Identify which cell holds the provided text, then report its [X, Y] central coordinate. 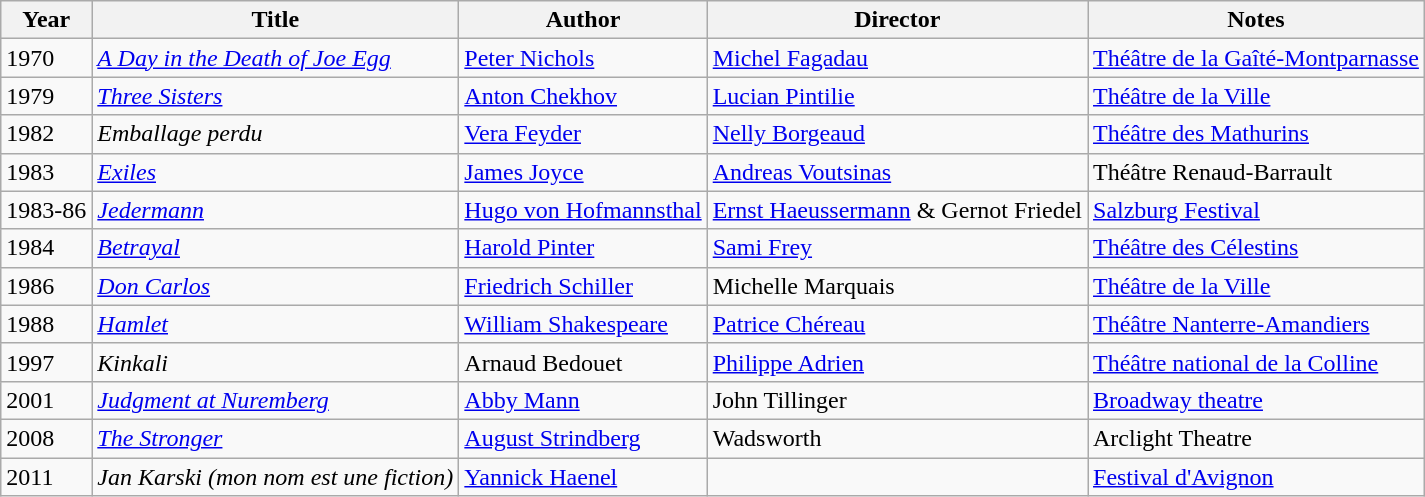
Nelly Borgeaud [897, 134]
Jan Karski (mon nom est une fiction) [276, 477]
Salzburg Festival [1256, 210]
Judgment at Nuremberg [276, 400]
The Stronger [276, 438]
James Joyce [583, 172]
1979 [46, 96]
Kinkali [276, 362]
Théâtre des Célestins [1256, 248]
Théâtre Renaud-Barrault [1256, 172]
John Tillinger [897, 400]
2011 [46, 477]
Wadsworth [897, 438]
Notes [1256, 20]
Three Sisters [276, 96]
Lucian Pintilie [897, 96]
Philippe Adrien [897, 362]
1970 [46, 58]
A Day in the Death of Joe Egg [276, 58]
Théâtre Nanterre-Amandiers [1256, 324]
Sami Frey [897, 248]
Author [583, 20]
2001 [46, 400]
2008 [46, 438]
1983-86 [46, 210]
Peter Nichols [583, 58]
Broadway theatre [1256, 400]
Betrayal [276, 248]
Friedrich Schiller [583, 286]
1986 [46, 286]
Title [276, 20]
Théâtre de la Gaîté-Montparnasse [1256, 58]
Abby Mann [583, 400]
Festival d'Avignon [1256, 477]
William Shakespeare [583, 324]
Hugo von Hofmannsthal [583, 210]
Michelle Marquais [897, 286]
Yannick Haenel [583, 477]
1983 [46, 172]
Théâtre des Mathurins [1256, 134]
Don Carlos [276, 286]
1997 [46, 362]
Year [46, 20]
Hamlet [276, 324]
Patrice Chéreau [897, 324]
Arnaud Bedouet [583, 362]
Andreas Voutsinas [897, 172]
Ernst Haeussermann & Gernot Friedel [897, 210]
Harold Pinter [583, 248]
Jedermann [276, 210]
Arclight Theatre [1256, 438]
Exiles [276, 172]
Michel Fagadau [897, 58]
Emballage perdu [276, 134]
Vera Feyder [583, 134]
Théâtre national de la Colline [1256, 362]
Anton Chekhov [583, 96]
1984 [46, 248]
1988 [46, 324]
August Strindberg [583, 438]
1982 [46, 134]
Director [897, 20]
